Provide the (X, Y) coordinate of the cell's center where the given text is located.  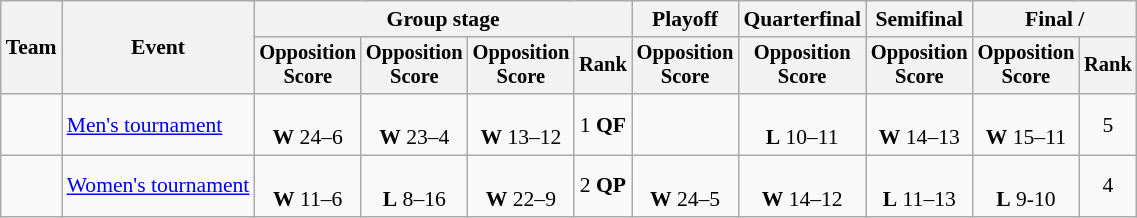
W 13–12 (522, 124)
W 23–4 (414, 124)
Final / (1055, 19)
L 11–13 (920, 186)
Group stage (442, 19)
Semifinal (920, 19)
1 QF (603, 124)
W 24–5 (686, 186)
W 14–12 (802, 186)
W 15–11 (1026, 124)
Team (32, 48)
W 22–9 (522, 186)
4 (1108, 186)
2 QP (603, 186)
Women's tournament (158, 186)
W 24–6 (308, 124)
Men's tournament (158, 124)
Event (158, 48)
Quarterfinal (802, 19)
L 9-10 (1026, 186)
L 8–16 (414, 186)
L 10–11 (802, 124)
W 11–6 (308, 186)
W 14–13 (920, 124)
Playoff (686, 19)
5 (1108, 124)
